From the cell containing the given text, extract its center point as [X, Y] coordinate. 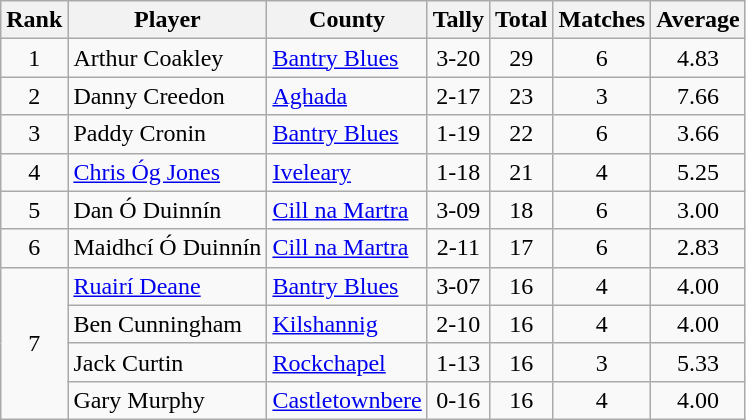
Ben Cunningham [168, 324]
Matches [602, 20]
5.33 [698, 362]
2-10 [458, 324]
Aghada [347, 96]
Jack Curtin [168, 362]
1 [34, 58]
3.66 [698, 134]
Maidhcí Ó Duinnín [168, 248]
3-20 [458, 58]
23 [521, 96]
3-09 [458, 210]
Iveleary [347, 172]
22 [521, 134]
Chris Óg Jones [168, 172]
Danny Creedon [168, 96]
County [347, 20]
Paddy Cronin [168, 134]
Dan Ó Duinnín [168, 210]
5 [34, 210]
Ruairí Deane [168, 286]
17 [521, 248]
21 [521, 172]
2.83 [698, 248]
7.66 [698, 96]
7 [34, 343]
0-16 [458, 400]
Castletownbere [347, 400]
Kilshannig [347, 324]
Average [698, 20]
1-13 [458, 362]
1-19 [458, 134]
Rank [34, 20]
5.25 [698, 172]
Player [168, 20]
3-07 [458, 286]
3.00 [698, 210]
29 [521, 58]
4.83 [698, 58]
2-11 [458, 248]
2 [34, 96]
Arthur Coakley [168, 58]
Tally [458, 20]
Rockchapel [347, 362]
Total [521, 20]
Gary Murphy [168, 400]
1-18 [458, 172]
2-17 [458, 96]
18 [521, 210]
